Provide the (X, Y) coordinate of the cell's center where the given text is located.  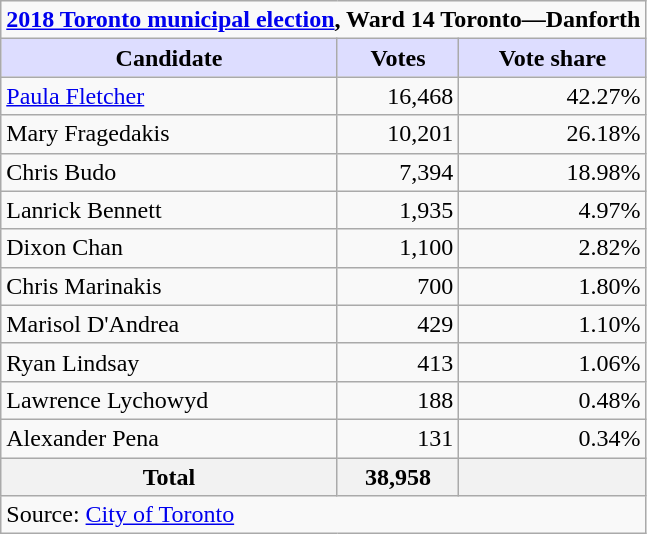
1.10% (552, 324)
Marisol D'Andrea (169, 324)
Vote share (552, 58)
700 (398, 286)
Candidate (169, 58)
2018 Toronto municipal election, Ward 14 Toronto—Danforth (324, 20)
188 (398, 400)
Lawrence Lychowyd (169, 400)
16,468 (398, 96)
4.97% (552, 210)
10,201 (398, 134)
42.27% (552, 96)
7,394 (398, 172)
Dixon Chan (169, 248)
Total (169, 477)
1,935 (398, 210)
Mary Fragedakis (169, 134)
0.34% (552, 438)
Alexander Pena (169, 438)
429 (398, 324)
Votes (398, 58)
1.06% (552, 362)
26.18% (552, 134)
Chris Budo (169, 172)
413 (398, 362)
38,958 (398, 477)
1.80% (552, 286)
Ryan Lindsay (169, 362)
131 (398, 438)
0.48% (552, 400)
Lanrick Bennett (169, 210)
Source: City of Toronto (324, 515)
1,100 (398, 248)
Chris Marinakis (169, 286)
2.82% (552, 248)
18.98% (552, 172)
Paula Fletcher (169, 96)
